Return the (x, y) coordinate for the center point of the cell that contains the specified text.  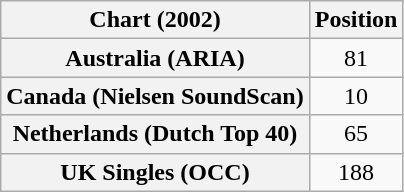
Canada (Nielsen SoundScan) (155, 96)
Australia (ARIA) (155, 58)
Position (356, 20)
188 (356, 172)
65 (356, 134)
Chart (2002) (155, 20)
Netherlands (Dutch Top 40) (155, 134)
UK Singles (OCC) (155, 172)
81 (356, 58)
10 (356, 96)
